Capture the cell that displays the provided text and extract its (x, y) central coordinate. 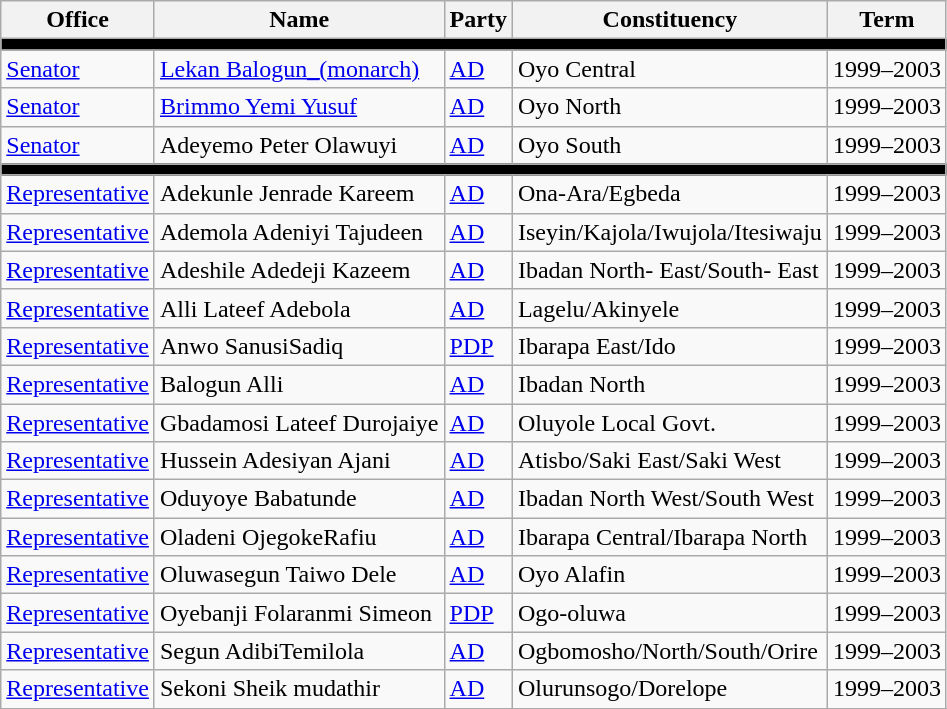
Ibadan North West/South West (670, 499)
Ibarapa East/Ido (670, 346)
Alli Lateef Adebola (299, 308)
Iseyin/Kajola/Iwujola/Itesiwaju (670, 232)
Ibadan North- East/South- East (670, 270)
Oyo Alafin (670, 575)
Oyo North (670, 107)
Oluyole Local Govt. (670, 423)
Constituency (670, 20)
Sekoni Sheik mudathir (299, 689)
Adeshile Adedeji Kazeem (299, 270)
Lagelu/Akinyele (670, 308)
Ibarapa Central/Ibarapa North (670, 537)
Oyo Central (670, 69)
Party (478, 20)
Gbadamosi Lateef Durojaiye (299, 423)
Oyebanji Folaranmi Simeon (299, 613)
Office (78, 20)
Balogun Alli (299, 384)
Oluwasegun Taiwo Dele (299, 575)
Hussein Adesiyan Ajani (299, 461)
Olurunsogo/Dorelope (670, 689)
Ogo-oluwa (670, 613)
Ademola Adeniyi Tajudeen (299, 232)
Adekunle Jenrade Kareem (299, 194)
Ogbomosho/North/South/Orire (670, 651)
Adeyemo Peter Olawuyi (299, 145)
Lekan Balogun_(monarch) (299, 69)
Ona-Ara/Egbeda (670, 194)
Oladeni OjegokeRafiu (299, 537)
Segun AdibiTemilola (299, 651)
Atisbo/Saki East/Saki West (670, 461)
Oyo South (670, 145)
Anwo SanusiSadiq (299, 346)
Name (299, 20)
Ibadan North (670, 384)
Term (886, 20)
Oduyoye Babatunde (299, 499)
Brimmo Yemi Yusuf (299, 107)
